For the text-containing cell, return its midpoint in [x, y] coordinate format. 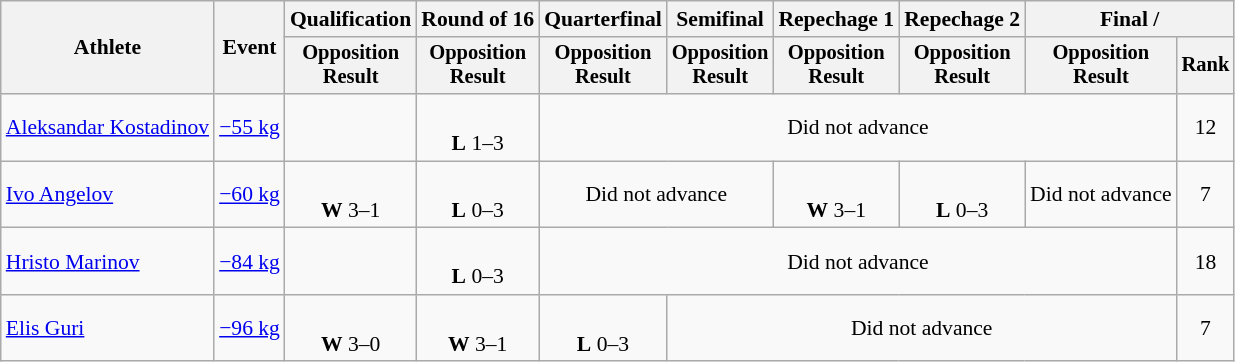
Repechage 2 [962, 19]
Aleksandar Kostadinov [108, 128]
12 [1206, 128]
Event [250, 48]
18 [1206, 262]
Rank [1206, 66]
Hristo Marinov [108, 262]
L 1–3 [478, 128]
Semifinal [720, 19]
−96 kg [250, 328]
Qualification [350, 19]
Ivo Angelov [108, 194]
Final / [1130, 19]
W 3–0 [350, 328]
Quarterfinal [603, 19]
−60 kg [250, 194]
−55 kg [250, 128]
−84 kg [250, 262]
Repechage 1 [836, 19]
Round of 16 [478, 19]
Elis Guri [108, 328]
Athlete [108, 48]
